From the cell containing the given text, extract its center point as (X, Y) coordinate. 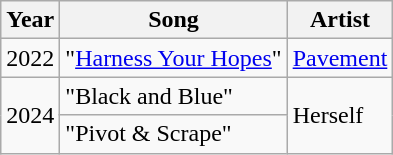
"Harness Your Hopes" (174, 58)
Artist (340, 20)
Pavement (340, 58)
"Black and Blue" (174, 96)
Herself (340, 115)
Year (30, 20)
2022 (30, 58)
"Pivot & Scrape" (174, 134)
Song (174, 20)
2024 (30, 115)
